Capture the cell that displays the provided text and extract its (x, y) central coordinate. 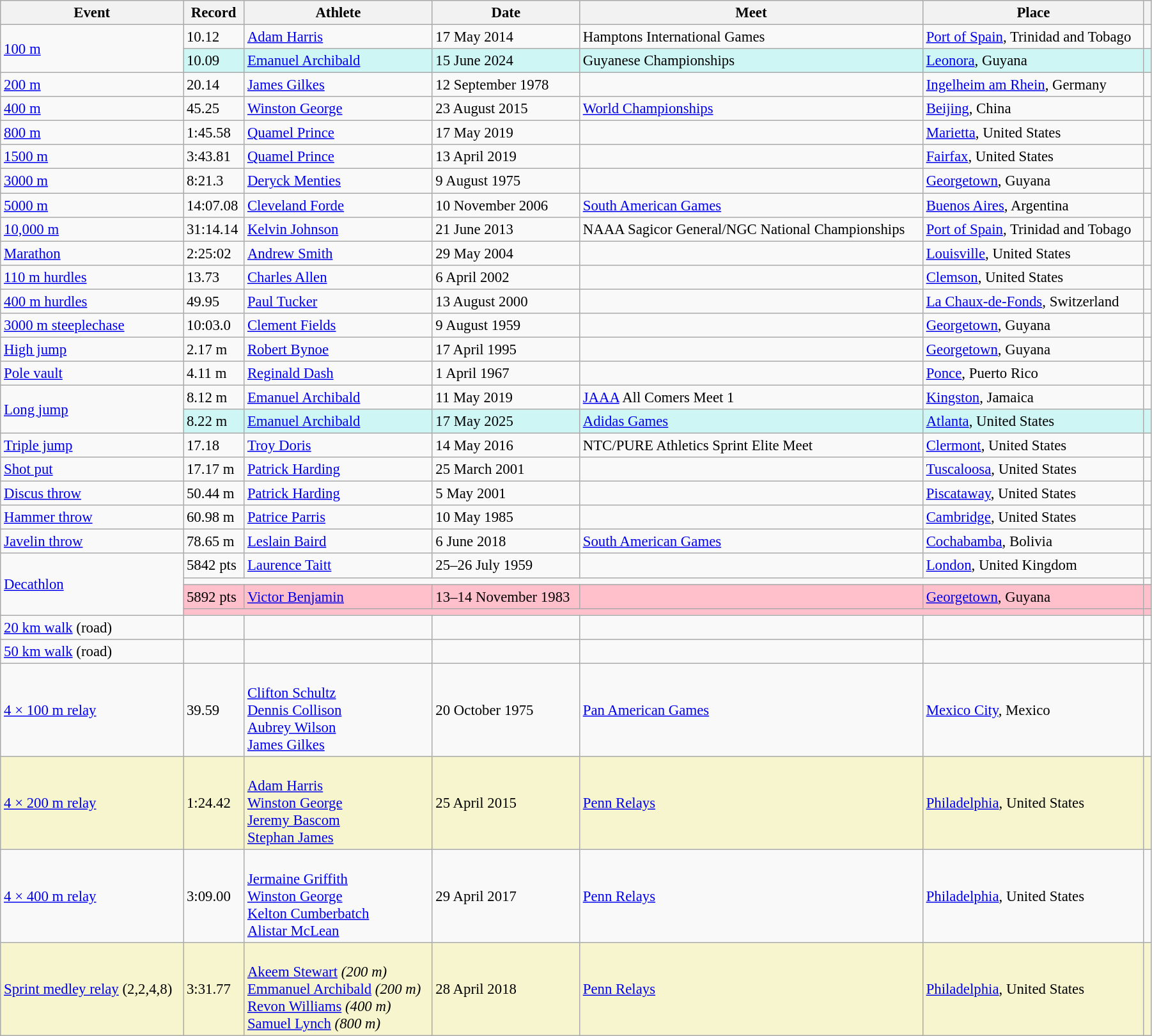
Mexico City, Mexico (1033, 710)
Adam HarrisWinston GeorgeJeremy BascomStephan James (338, 803)
Akeem Stewart (200 m)Emmanuel Archibald (200 m)Revon Williams (400 m)Samuel Lynch (800 m) (338, 989)
10:03.0 (214, 326)
17 May 2019 (506, 133)
200 m (92, 85)
400 m hurdles (92, 301)
23 August 2015 (506, 109)
Pan American Games (751, 710)
Fairfax, United States (1033, 157)
Clement Fields (338, 326)
Ponce, Puerto Rico (1033, 373)
9 August 1975 (506, 181)
Kelvin Johnson (338, 229)
25 March 2001 (506, 469)
NTC/PURE Athletics Sprint Elite Meet (751, 446)
3:43.81 (214, 157)
Kingston, Jamaica (1033, 397)
Paul Tucker (338, 301)
10.12 (214, 37)
Victor Benjamin (338, 597)
Leslain Baird (338, 542)
50 km walk (road) (92, 652)
28 April 2018 (506, 989)
10,000 m (92, 229)
Hammer throw (92, 517)
Marietta, United States (1033, 133)
London, United Kingdom (1033, 566)
5842 pts (214, 566)
400 m (92, 109)
50.44 m (214, 494)
45.25 (214, 109)
Cambridge, United States (1033, 517)
High jump (92, 349)
Clemson, United States (1033, 277)
100 m (92, 49)
8:21.3 (214, 181)
6 June 2018 (506, 542)
14:07.08 (214, 205)
15 June 2024 (506, 61)
Troy Doris (338, 446)
60.98 m (214, 517)
2:25:02 (214, 253)
17 April 1995 (506, 349)
Javelin throw (92, 542)
Triple jump (92, 446)
James Gilkes (338, 85)
1:24.42 (214, 803)
Tuscaloosa, United States (1033, 469)
Discus throw (92, 494)
25–26 July 1959 (506, 566)
10 May 1985 (506, 517)
Clermont, United States (1033, 446)
4 × 100 m relay (92, 710)
Atlanta, United States (1033, 421)
3:31.77 (214, 989)
Sprint medley relay (2,2,4,8) (92, 989)
12 September 1978 (506, 85)
Jermaine GriffithWinston GeorgeKelton CumberbatchAlistar McLean (338, 896)
Guyanese Championships (751, 61)
800 m (92, 133)
Ingelheim am Rhein, Germany (1033, 85)
4.11 m (214, 373)
Cleveland Forde (338, 205)
Adidas Games (751, 421)
31:14.14 (214, 229)
Patrice Parris (338, 517)
Buenos Aires, Argentina (1033, 205)
8.12 m (214, 397)
Athlete (338, 13)
Winston George (338, 109)
Record (214, 13)
9 August 1959 (506, 326)
49.95 (214, 301)
Leonora, Guyana (1033, 61)
1 April 1967 (506, 373)
20 October 1975 (506, 710)
6 April 2002 (506, 277)
Cochabamba, Bolivia (1033, 542)
Andrew Smith (338, 253)
17 May 2025 (506, 421)
25 April 2015 (506, 803)
La Chaux-de-Fonds, Switzerland (1033, 301)
NAAA Sagicor General/NGC National Championships (751, 229)
Date (506, 13)
13.73 (214, 277)
Pole vault (92, 373)
3:09.00 (214, 896)
2.17 m (214, 349)
17.17 m (214, 469)
Beijing, China (1033, 109)
20.14 (214, 85)
Meet (751, 13)
4 × 400 m relay (92, 896)
1500 m (92, 157)
5000 m (92, 205)
Reginald Dash (338, 373)
29 April 2017 (506, 896)
Louisville, United States (1033, 253)
39.59 (214, 710)
10 November 2006 (506, 205)
14 May 2016 (506, 446)
17 May 2014 (506, 37)
Clifton SchultzDennis CollisonAubrey WilsonJames Gilkes (338, 710)
Piscataway, United States (1033, 494)
Charles Allen (338, 277)
1:45.58 (214, 133)
Robert Bynoe (338, 349)
5 May 2001 (506, 494)
Decathlon (92, 585)
110 m hurdles (92, 277)
5892 pts (214, 597)
3000 m (92, 181)
11 May 2019 (506, 397)
Event (92, 13)
Adam Harris (338, 37)
13–14 November 1983 (506, 597)
17.18 (214, 446)
Long jump (92, 409)
29 May 2004 (506, 253)
Place (1033, 13)
Marathon (92, 253)
78.65 m (214, 542)
13 April 2019 (506, 157)
8.22 m (214, 421)
JAAA All Comers Meet 1 (751, 397)
21 June 2013 (506, 229)
10.09 (214, 61)
Hamptons International Games (751, 37)
20 km walk (road) (92, 627)
Deryck Menties (338, 181)
Shot put (92, 469)
13 August 2000 (506, 301)
4 × 200 m relay (92, 803)
World Championships (751, 109)
3000 m steeplechase (92, 326)
Laurence Taitt (338, 566)
